Pinpoint the cell where the given text exists, returning its (X, Y) midpoint coordinate. 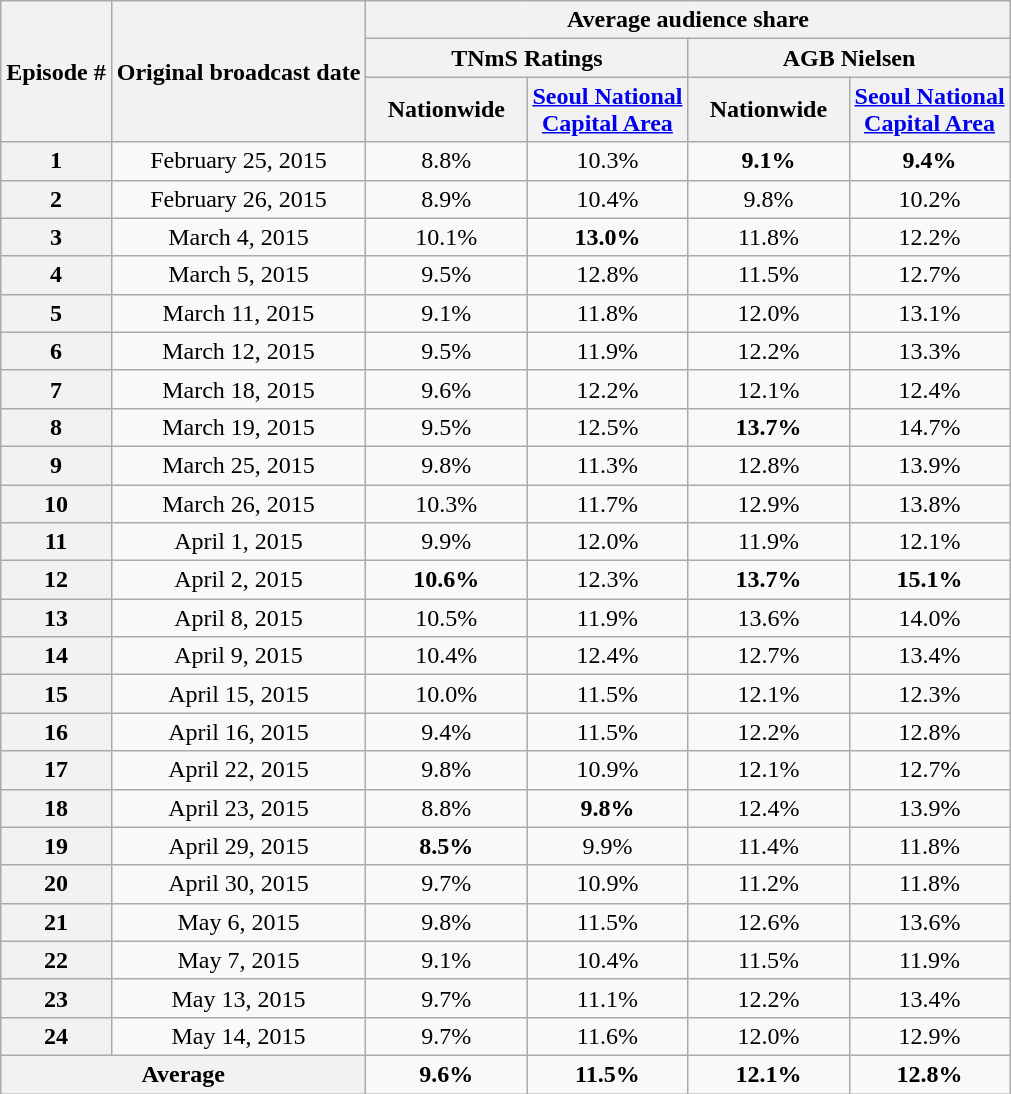
8.9% (446, 199)
March 4, 2015 (238, 237)
April 22, 2015 (238, 770)
March 18, 2015 (238, 389)
2 (56, 199)
14.7% (930, 427)
12 (56, 580)
8 (56, 427)
May 14, 2015 (238, 1036)
12.5% (608, 427)
11.3% (608, 465)
TNmS Ratings (527, 58)
Average audience share (688, 20)
14.0% (930, 618)
6 (56, 351)
AGB Nielsen (849, 58)
10.2% (930, 199)
22 (56, 960)
Episode # (56, 72)
March 5, 2015 (238, 275)
13 (56, 618)
Average (184, 1074)
10.5% (446, 618)
April 29, 2015 (238, 846)
April 1, 2015 (238, 542)
March 25, 2015 (238, 465)
May 6, 2015 (238, 922)
19 (56, 846)
13.0% (608, 237)
18 (56, 808)
11.2% (768, 884)
11.4% (768, 846)
April 2, 2015 (238, 580)
13.3% (930, 351)
March 11, 2015 (238, 313)
10.6% (446, 580)
February 26, 2015 (238, 199)
May 7, 2015 (238, 960)
5 (56, 313)
April 9, 2015 (238, 656)
15 (56, 694)
13.1% (930, 313)
April 30, 2015 (238, 884)
February 25, 2015 (238, 161)
March 12, 2015 (238, 351)
March 26, 2015 (238, 503)
10.0% (446, 694)
23 (56, 998)
April 8, 2015 (238, 618)
3 (56, 237)
14 (56, 656)
May 13, 2015 (238, 998)
8.5% (446, 846)
11 (56, 542)
4 (56, 275)
11.6% (608, 1036)
10.1% (446, 237)
13.8% (930, 503)
21 (56, 922)
April 16, 2015 (238, 732)
Original broadcast date (238, 72)
1 (56, 161)
7 (56, 389)
17 (56, 770)
11.1% (608, 998)
April 23, 2015 (238, 808)
11.7% (608, 503)
10 (56, 503)
9 (56, 465)
24 (56, 1036)
April 15, 2015 (238, 694)
12.6% (768, 922)
March 19, 2015 (238, 427)
16 (56, 732)
15.1% (930, 580)
20 (56, 884)
